Scan for the cell matching the given text and deliver its [x, y] coordinate at center. 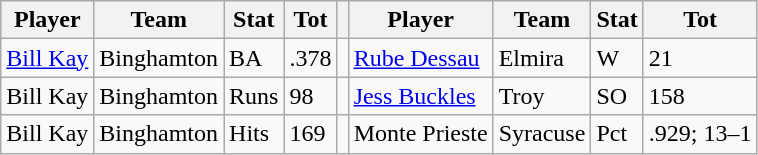
.929; 13–1 [700, 134]
Runs [254, 96]
21 [700, 58]
BA [254, 58]
158 [700, 96]
169 [310, 134]
Syracuse [542, 134]
Troy [542, 96]
Hits [254, 134]
Rube Dessau [420, 58]
Pct [617, 134]
98 [310, 96]
W [617, 58]
.378 [310, 58]
Jess Buckles [420, 96]
SO [617, 96]
Monte Prieste [420, 134]
Elmira [542, 58]
